Identify which cell holds the provided text, then report its [X, Y] central coordinate. 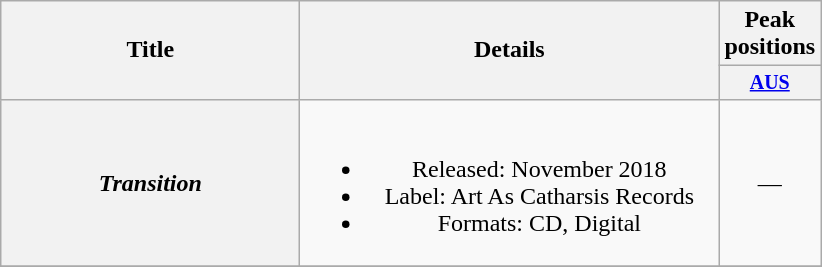
Transition [150, 182]
— [770, 182]
Title [150, 50]
Peak positions [770, 34]
Details [510, 50]
Released: November 2018Label: Art As Catharsis RecordsFormats: CD, Digital [510, 182]
AUS [770, 82]
